Output the [x, y] coordinate of the center of the cell containing the given text.  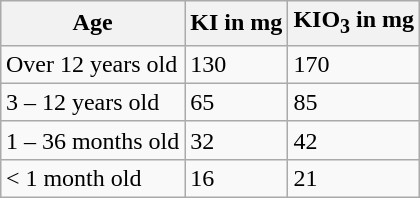
< 1 month old [92, 178]
85 [354, 102]
130 [236, 64]
42 [354, 140]
KI in mg [236, 23]
Over 12 years old [92, 64]
170 [354, 64]
16 [236, 178]
1 – 36 months old [92, 140]
KIO3 in mg [354, 23]
21 [354, 178]
3 – 12 years old [92, 102]
Age [92, 23]
32 [236, 140]
65 [236, 102]
